Capture the cell that displays the provided text and extract its (X, Y) central coordinate. 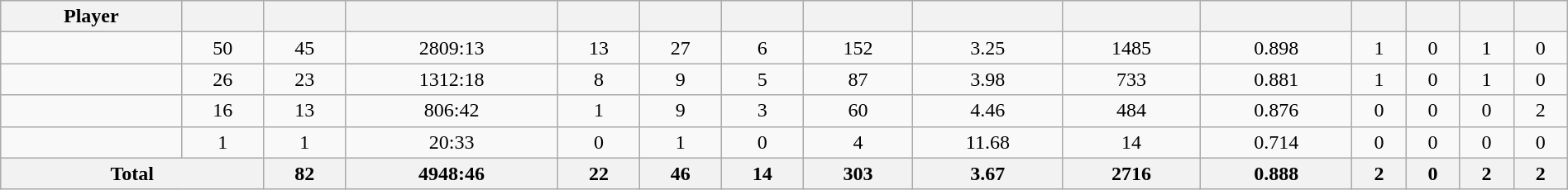
8 (599, 79)
5 (762, 79)
0.888 (1275, 173)
Player (91, 17)
26 (223, 79)
22 (599, 173)
20:33 (452, 142)
2809:13 (452, 48)
23 (304, 79)
733 (1131, 79)
0.898 (1275, 48)
0.881 (1275, 79)
806:42 (452, 111)
3.67 (987, 173)
46 (680, 173)
6 (762, 48)
4948:46 (452, 173)
87 (858, 79)
2716 (1131, 173)
4.46 (987, 111)
82 (304, 173)
1485 (1131, 48)
3 (762, 111)
60 (858, 111)
303 (858, 173)
4 (858, 142)
11.68 (987, 142)
152 (858, 48)
0.876 (1275, 111)
45 (304, 48)
484 (1131, 111)
3.25 (987, 48)
Total (132, 173)
50 (223, 48)
1312:18 (452, 79)
27 (680, 48)
16 (223, 111)
3.98 (987, 79)
0.714 (1275, 142)
